Extract the [x, y] coordinate from the center of the cell holding the provided text.  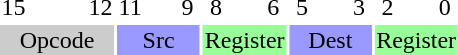
Dest [330, 40]
Src [158, 40]
Opcode [57, 40]
